Find where the given text appears and provide that cell's center as [X, Y] coordinate. 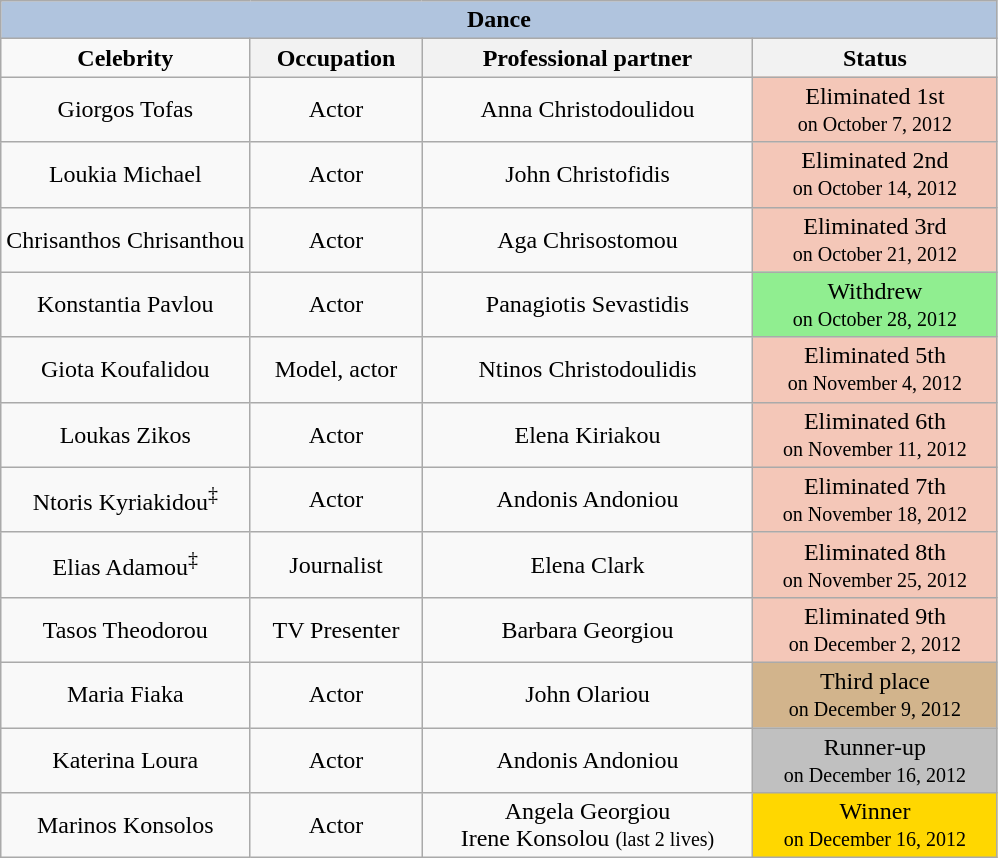
Eliminated 2ndon October 14, 2012 [875, 174]
Third placeon December 9, 2012 [875, 694]
John Olariou [588, 694]
Anna Christodoulidou [588, 110]
Eliminated 8thon November 25, 2012 [875, 564]
Model, actor [336, 370]
Eliminated 7thon November 18, 2012 [875, 500]
Elena Kiriakou [588, 434]
Withdrewon October 28, 2012 [875, 304]
Eliminated 6thon November 11, 2012 [875, 434]
Eliminated 3rdon October 21, 2012 [875, 240]
Elena Clark [588, 564]
Marinos Konsolos [126, 826]
Giota Koufalidou [126, 370]
Professional partner [588, 58]
TV Presenter [336, 630]
Winneron December 16, 2012 [875, 826]
Status [875, 58]
Giorgos Tofas [126, 110]
Loukas Zikos [126, 434]
Ntinos Christodoulidis [588, 370]
Journalist [336, 564]
Occupation [336, 58]
Elias Adamou‡ [126, 564]
Ntoris Kyriakidou‡ [126, 500]
Chrisanthos Chrisanthou [126, 240]
Konstantia Pavlou [126, 304]
Eliminated 1ston October 7, 2012 [875, 110]
Eliminated 5thon November 4, 2012 [875, 370]
Angela GeorgiouIrene Konsolou (last 2 lives) [588, 826]
Eliminated 9thon December 2, 2012 [875, 630]
John Christofidis [588, 174]
Runner-upon December 16, 2012 [875, 760]
Maria Fiaka [126, 694]
Panagiotis Sevastidis [588, 304]
Celebrity [126, 58]
Barbara Georgiou [588, 630]
Loukia Michael [126, 174]
Dance [499, 20]
Tasos Theodorou [126, 630]
Aga Chrisostomou [588, 240]
Katerina Loura [126, 760]
